Provide the [X, Y] coordinate of the cell's center where the given text is located.  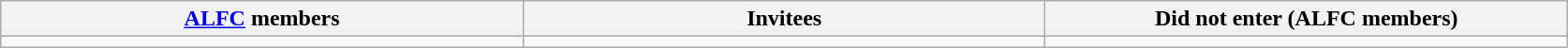
ALFC members [262, 19]
Did not enter (ALFC members) [1307, 19]
Invitees [784, 19]
